Search for the cell housing the specified text and yield its (X, Y) center coordinate. 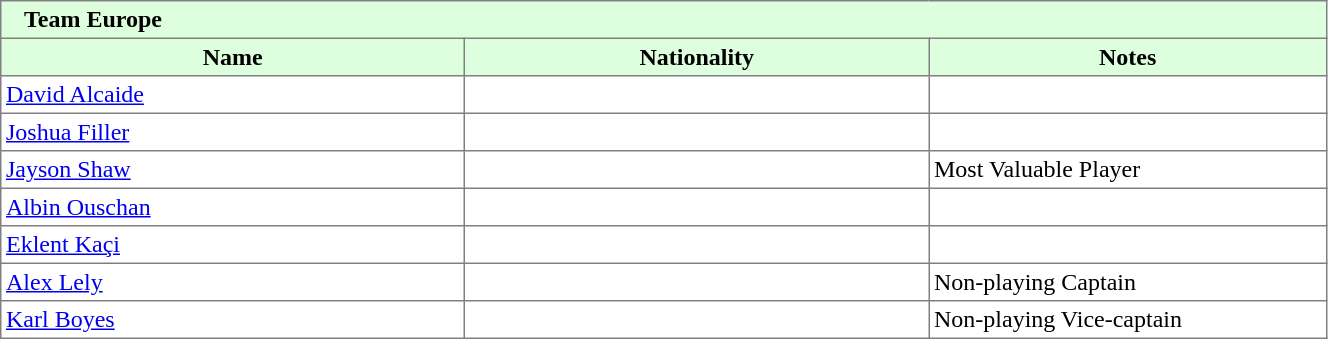
Most Valuable Player (1128, 170)
Name (233, 57)
Nationality (697, 57)
Albin Ouschan (233, 207)
Joshua Filler (233, 132)
Alex Lely (233, 282)
Jayson Shaw (233, 170)
David Alcaide (233, 95)
Team Europe (664, 20)
Eklent Kaçi (233, 245)
Non-playing Captain (1128, 282)
Karl Boyes (233, 320)
Notes (1128, 57)
Non-playing Vice-captain (1128, 320)
